From the cell containing the given text, extract its center point as [x, y] coordinate. 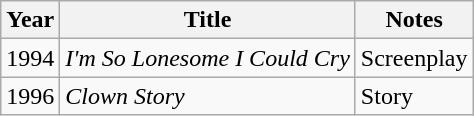
I'm So Lonesome I Could Cry [208, 58]
Story [414, 96]
Title [208, 20]
Notes [414, 20]
Year [30, 20]
1994 [30, 58]
Clown Story [208, 96]
Screenplay [414, 58]
1996 [30, 96]
